Determine the [x, y] coordinate at the center of the cell enclosing the given text.  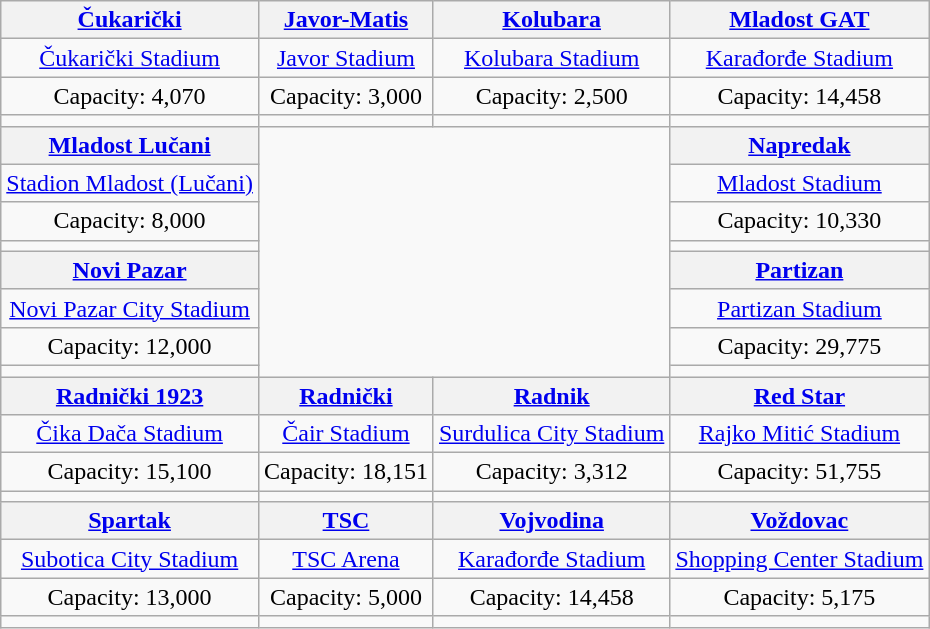
Javor Stadium [346, 58]
Capacity: 18,151 [346, 472]
Capacity: 3,000 [346, 96]
Vojvodina [551, 521]
Capacity: 13,000 [130, 597]
Spartak [130, 521]
Čukarički Stadium [130, 58]
Partizan [800, 270]
Capacity: 5,000 [346, 597]
Napredak [800, 145]
Capacity: 12,000 [130, 346]
Čika Dača Stadium [130, 434]
Partizan Stadium [800, 308]
Čukarički [130, 20]
Stadion Mladost (Lučani) [130, 183]
Capacity: 3,312 [551, 472]
Capacity: 15,100 [130, 472]
Radnički [346, 395]
Javor-Matis [346, 20]
Surdulica City Stadium [551, 434]
Rajko Mitić Stadium [800, 434]
Capacity: 5,175 [800, 597]
Capacity: 4,070 [130, 96]
Voždovac [800, 521]
Kolubara Stadium [551, 58]
Capacity: 51,755 [800, 472]
Capacity: 2,500 [551, 96]
Capacity: 10,330 [800, 221]
Red Star [800, 395]
Radnički 1923 [130, 395]
TSC [346, 521]
Novi Pazar City Stadium [130, 308]
Kolubara [551, 20]
Shopping Center Stadium [800, 559]
Radnik [551, 395]
Capacity: 29,775 [800, 346]
Subotica City Stadium [130, 559]
Mladost Lučani [130, 145]
Capacity: 8,000 [130, 221]
TSC Arena [346, 559]
Novi Pazar [130, 270]
Mladost GAT [800, 20]
Mladost Stadium [800, 183]
Čair Stadium [346, 434]
